Determine the (x, y) coordinate at the center of the cell enclosing the given text.  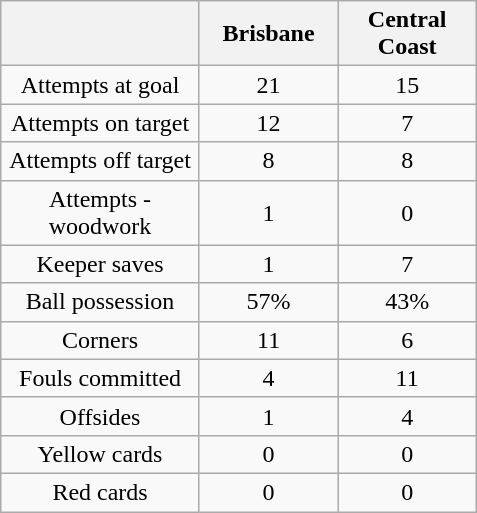
Attempts off target (100, 161)
Offsides (100, 416)
Ball possession (100, 302)
Yellow cards (100, 454)
Corners (100, 340)
Attempts - woodwork (100, 212)
Attempts on target (100, 123)
Brisbane (268, 34)
57% (268, 302)
15 (408, 85)
12 (268, 123)
21 (268, 85)
Attempts at goal (100, 85)
43% (408, 302)
6 (408, 340)
Keeper saves (100, 264)
Central Coast (408, 34)
Fouls committed (100, 378)
Red cards (100, 492)
